Locate the cell with the specified text and output its (X, Y) center coordinate. 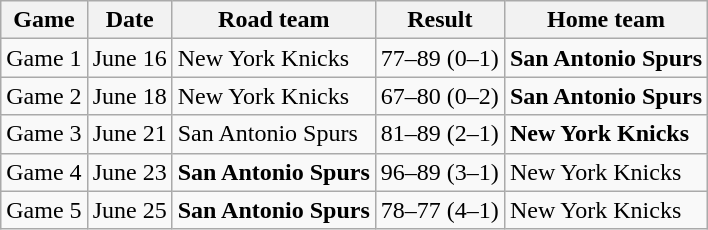
Result (440, 20)
June 25 (130, 210)
Road team (274, 20)
Game 4 (44, 172)
Home team (606, 20)
78–77 (4–1) (440, 210)
June 21 (130, 134)
Game 3 (44, 134)
June 16 (130, 58)
77–89 (0–1) (440, 58)
Game 2 (44, 96)
Date (130, 20)
Game (44, 20)
Game 5 (44, 210)
Game 1 (44, 58)
96–89 (3–1) (440, 172)
67–80 (0–2) (440, 96)
June 23 (130, 172)
June 18 (130, 96)
81–89 (2–1) (440, 134)
